Detect which cell encompasses the target text, then output its (x, y) center coordinate. 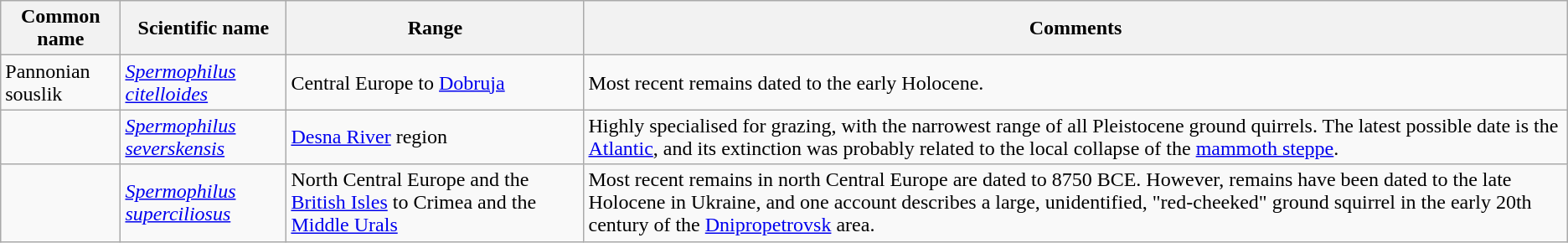
Most recent remains dated to the early Holocene. (1075, 82)
Spermophilus severskensis (204, 137)
Scientific name (204, 28)
Desna River region (436, 137)
Spermophilus citelloides (204, 82)
Comments (1075, 28)
Pannonian souslik (60, 82)
North Central Europe and the British Isles to Crimea and the Middle Urals (436, 203)
Range (436, 28)
Central Europe to Dobruja (436, 82)
Common name (60, 28)
Spermophilus superciliosus (204, 203)
